Detect which cell encompasses the target text, then output its [X, Y] center coordinate. 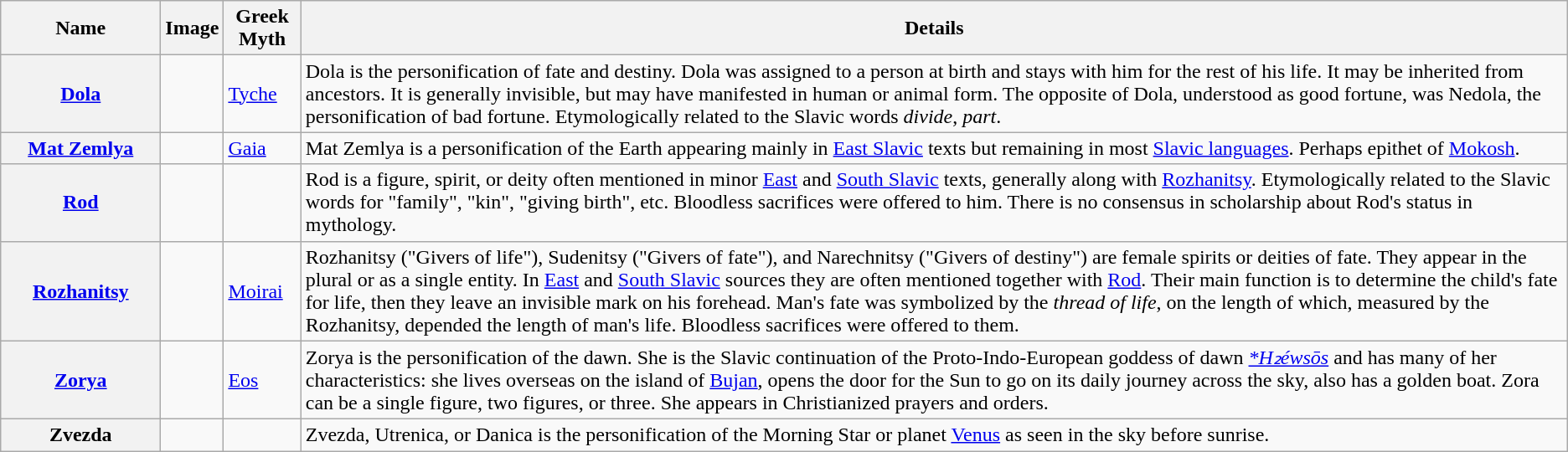
Image [193, 28]
Mat Zemlya is a personification of the Earth appearing mainly in East Slavic texts but remaining in most Slavic languages. Perhaps epithet of Mokosh. [934, 148]
Details [934, 28]
Mat Zemlya [80, 148]
Name [80, 28]
Zorya [80, 380]
Dola [80, 94]
Greek Myth [262, 28]
Rozhanitsy [80, 291]
Rod [80, 203]
Tyche [262, 94]
Eos [262, 380]
Zvezda [80, 435]
Zvezda, Utrenica, or Danica is the personification of the Morning Star or planet Venus as seen in the sky before sunrise. [934, 435]
Moirai [262, 291]
Gaia [262, 148]
